Capture the cell that displays the provided text and extract its (x, y) central coordinate. 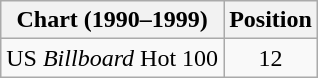
Chart (1990–1999) (112, 20)
US Billboard Hot 100 (112, 58)
12 (271, 58)
Position (271, 20)
